Scan for the cell matching the given text and deliver its (X, Y) coordinate at center. 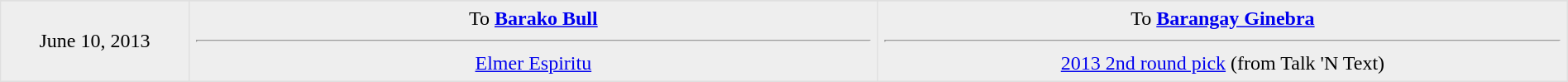
To Barako BullElmer Espiritu (533, 41)
June 10, 2013 (94, 41)
To Barangay Ginebra2013 2nd round pick (from Talk 'N Text) (1223, 41)
